For the text-containing cell, return its midpoint in [x, y] coordinate format. 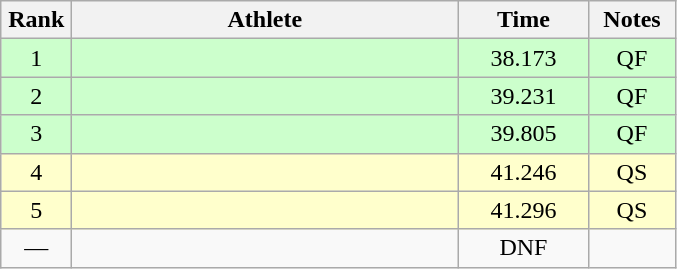
Athlete [265, 20]
— [36, 248]
Rank [36, 20]
41.246 [524, 172]
Notes [632, 20]
2 [36, 96]
1 [36, 58]
39.231 [524, 96]
39.805 [524, 134]
5 [36, 210]
38.173 [524, 58]
4 [36, 172]
41.296 [524, 210]
DNF [524, 248]
3 [36, 134]
Time [524, 20]
